Search for the cell housing the specified text and yield its [x, y] center coordinate. 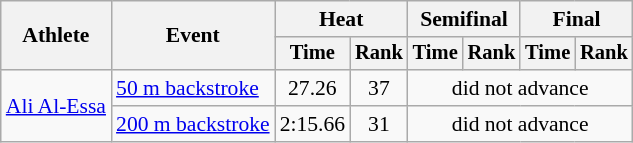
2:15.66 [312, 124]
37 [379, 88]
Heat [342, 19]
Final [576, 19]
27.26 [312, 88]
31 [379, 124]
Semifinal [464, 19]
Athlete [56, 36]
Event [193, 36]
200 m backstroke [193, 124]
50 m backstroke [193, 88]
Ali Al-Essa [56, 106]
